Determine the [x, y] coordinate at the center of the cell enclosing the given text.  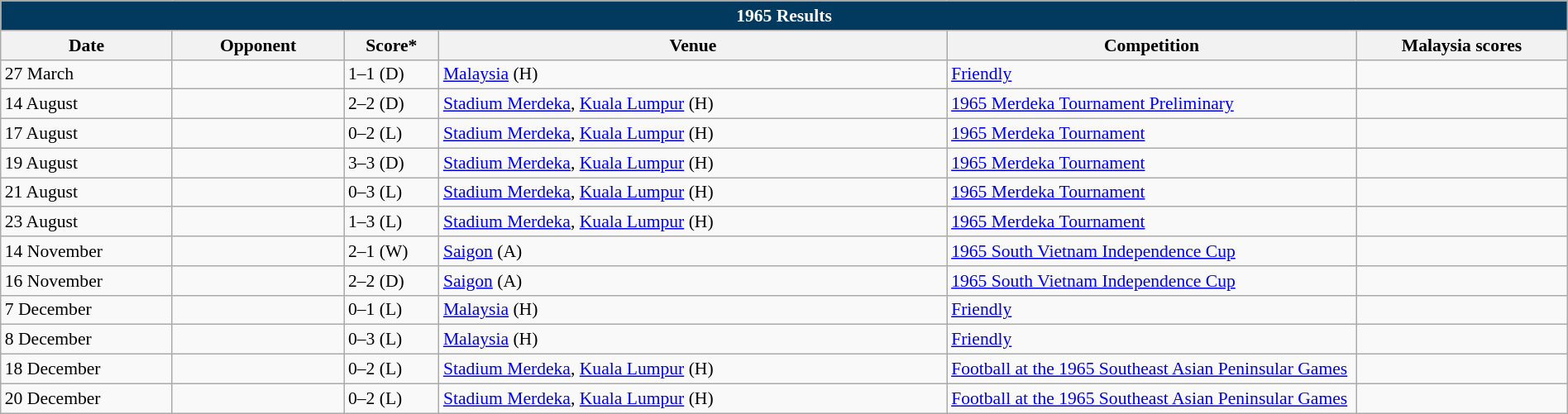
1–3 (L) [392, 222]
16 November [87, 281]
1965 Results [784, 16]
Opponent [258, 45]
17 August [87, 134]
Date [87, 45]
14 November [87, 251]
19 August [87, 163]
7 December [87, 310]
1–1 (D) [392, 74]
23 August [87, 222]
14 August [87, 104]
3–3 (D) [392, 163]
Score* [392, 45]
0–1 (L) [392, 310]
Competition [1151, 45]
Malaysia scores [1462, 45]
8 December [87, 340]
18 December [87, 369]
20 December [87, 398]
1965 Merdeka Tournament Preliminary [1151, 104]
Venue [693, 45]
21 August [87, 193]
27 March [87, 74]
2–1 (W) [392, 251]
